Output the (x, y) coordinate of the center of the cell containing the given text.  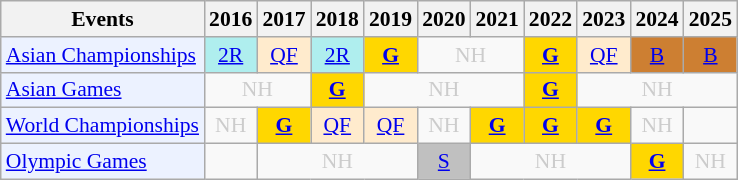
S (444, 162)
Events (102, 19)
2017 (284, 19)
2022 (550, 19)
2019 (390, 19)
Olympic Games (102, 162)
2025 (710, 19)
2020 (444, 19)
2018 (338, 19)
2023 (604, 19)
2016 (230, 19)
Asian Games (102, 90)
World Championships (102, 126)
Asian Championships (102, 55)
2021 (498, 19)
2024 (656, 19)
